Determine the [X, Y] coordinate at the center of the cell enclosing the given text.  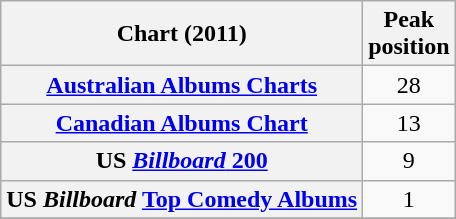
US Billboard Top Comedy Albums [182, 199]
28 [409, 85]
Canadian Albums Chart [182, 123]
Chart (2011) [182, 34]
Australian Albums Charts [182, 85]
1 [409, 199]
13 [409, 123]
US Billboard 200 [182, 161]
9 [409, 161]
Peakposition [409, 34]
